Detect which cell encompasses the target text, then output its [X, Y] center coordinate. 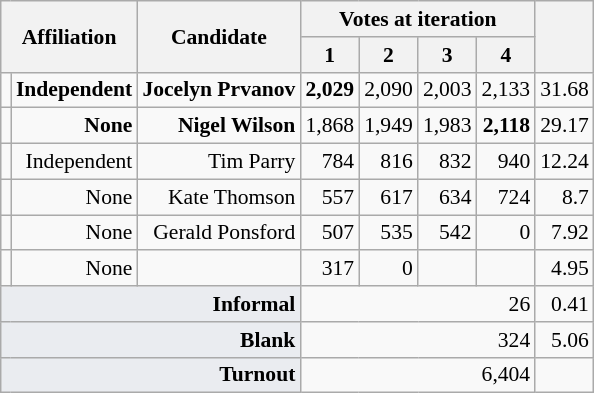
5.06 [564, 340]
2,090 [388, 90]
7.92 [564, 233]
317 [330, 269]
617 [388, 197]
4 [506, 55]
Affiliation [70, 36]
542 [448, 233]
26 [418, 304]
Informal [151, 304]
784 [330, 162]
Blank [151, 340]
507 [330, 233]
2,029 [330, 90]
Turnout [151, 375]
12.24 [564, 162]
Candidate [218, 36]
1 [330, 55]
2,118 [506, 126]
Gerald Ponsford [218, 233]
1,983 [448, 126]
2,133 [506, 90]
Kate Thomson [218, 197]
4.95 [564, 269]
324 [418, 340]
724 [506, 197]
8.7 [564, 197]
Tim Parry [218, 162]
940 [506, 162]
Nigel Wilson [218, 126]
31.68 [564, 90]
3 [448, 55]
29.17 [564, 126]
2,003 [448, 90]
1,868 [330, 126]
557 [330, 197]
Votes at iteration [418, 19]
0.41 [564, 304]
535 [388, 233]
6,404 [418, 375]
832 [448, 162]
634 [448, 197]
816 [388, 162]
1,949 [388, 126]
2 [388, 55]
Jocelyn Prvanov [218, 90]
